Return the [x, y] coordinate for the center point of the cell that contains the specified text.  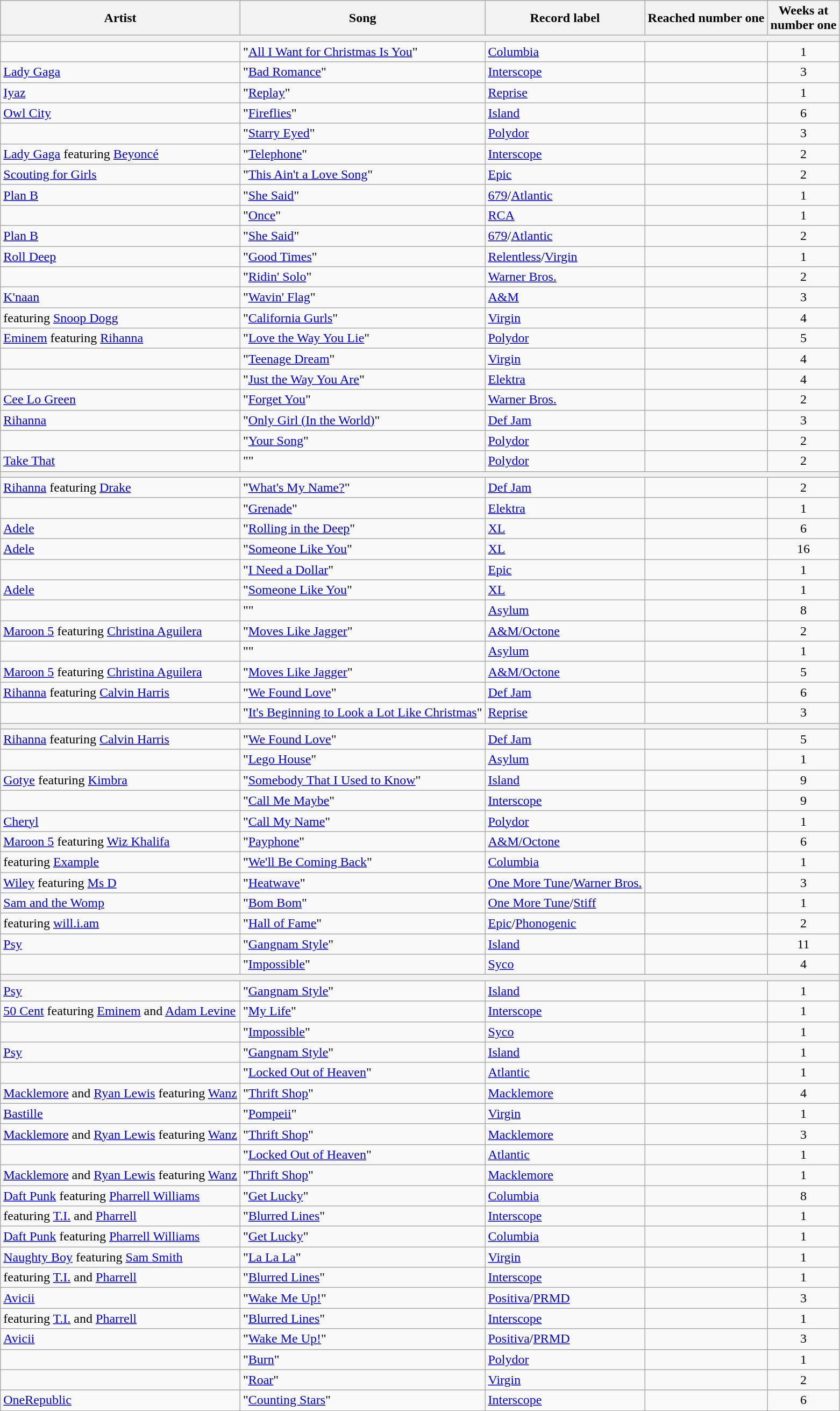
"We'll Be Coming Back" [362, 862]
Rihanna featuring Drake [120, 487]
Song [362, 18]
"Heatwave" [362, 883]
"Good Times" [362, 257]
K'naan [120, 297]
One More Tune/Stiff [565, 903]
Cheryl [120, 821]
50 Cent featuring Eminem and Adam Levine [120, 1011]
"Fireflies" [362, 113]
"Call Me Maybe" [362, 800]
"Love the Way You Lie" [362, 338]
"Starry Eyed" [362, 133]
"Counting Stars" [362, 1400]
Scouting for Girls [120, 174]
featuring Example [120, 862]
Wiley featuring Ms D [120, 883]
Epic/Phonogenic [565, 924]
"Call My Name" [362, 821]
"Your Song" [362, 441]
"La La La" [362, 1257]
Owl City [120, 113]
"Replay" [362, 93]
"Forget You" [362, 400]
11 [803, 944]
Iyaz [120, 93]
"Bom Bom" [362, 903]
"All I Want for Christmas Is You" [362, 52]
"My Life" [362, 1011]
"Hall of Fame" [362, 924]
Record label [565, 18]
Naughty Boy featuring Sam Smith [120, 1257]
"Just the Way You Are" [362, 379]
"Pompeii" [362, 1114]
"Roar" [362, 1380]
"I Need a Dollar" [362, 570]
featuring Snoop Dogg [120, 318]
Sam and the Womp [120, 903]
"Payphone" [362, 841]
"Grenade" [362, 508]
"Once" [362, 215]
"Burn" [362, 1359]
Weeks atnumber one [803, 18]
Eminem featuring Rihanna [120, 338]
"What's My Name?" [362, 487]
A&M [565, 297]
"California Gurls" [362, 318]
Artist [120, 18]
"Wavin' Flag" [362, 297]
Roll Deep [120, 257]
"Teenage Dream" [362, 359]
Cee Lo Green [120, 400]
"Bad Romance" [362, 72]
featuring will.i.am [120, 924]
"Rolling in the Deep" [362, 528]
16 [803, 549]
Reached number one [706, 18]
Gotye featuring Kimbra [120, 780]
Maroon 5 featuring Wiz Khalifa [120, 841]
"Ridin' Solo" [362, 277]
"Somebody That I Used to Know" [362, 780]
Relentless/Virgin [565, 257]
Bastille [120, 1114]
"Lego House" [362, 760]
Take That [120, 461]
OneRepublic [120, 1400]
"Telephone" [362, 154]
"Only Girl (In the World)" [362, 420]
Rihanna [120, 420]
Lady Gaga [120, 72]
Lady Gaga featuring Beyoncé [120, 154]
One More Tune/Warner Bros. [565, 883]
"It's Beginning to Look a Lot Like Christmas" [362, 713]
"This Ain't a Love Song" [362, 174]
RCA [565, 215]
